Determine the [X, Y] coordinate at the center of the cell enclosing the given text.  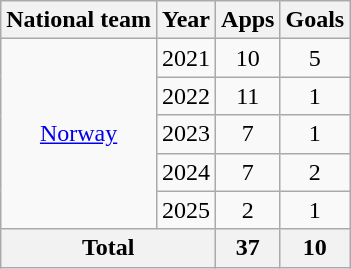
Year [186, 20]
2024 [186, 172]
37 [248, 248]
11 [248, 96]
Norway [79, 134]
Total [108, 248]
2025 [186, 210]
2023 [186, 134]
2021 [186, 58]
Goals [315, 20]
Apps [248, 20]
National team [79, 20]
5 [315, 58]
2022 [186, 96]
